From the cell containing the given text, extract its center point as (x, y) coordinate. 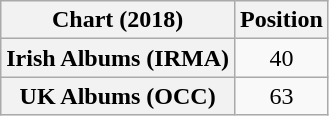
Position (282, 20)
Irish Albums (IRMA) (118, 58)
Chart (2018) (118, 20)
UK Albums (OCC) (118, 96)
40 (282, 58)
63 (282, 96)
